Return the (X, Y) coordinate for the center point of the cell that contains the specified text.  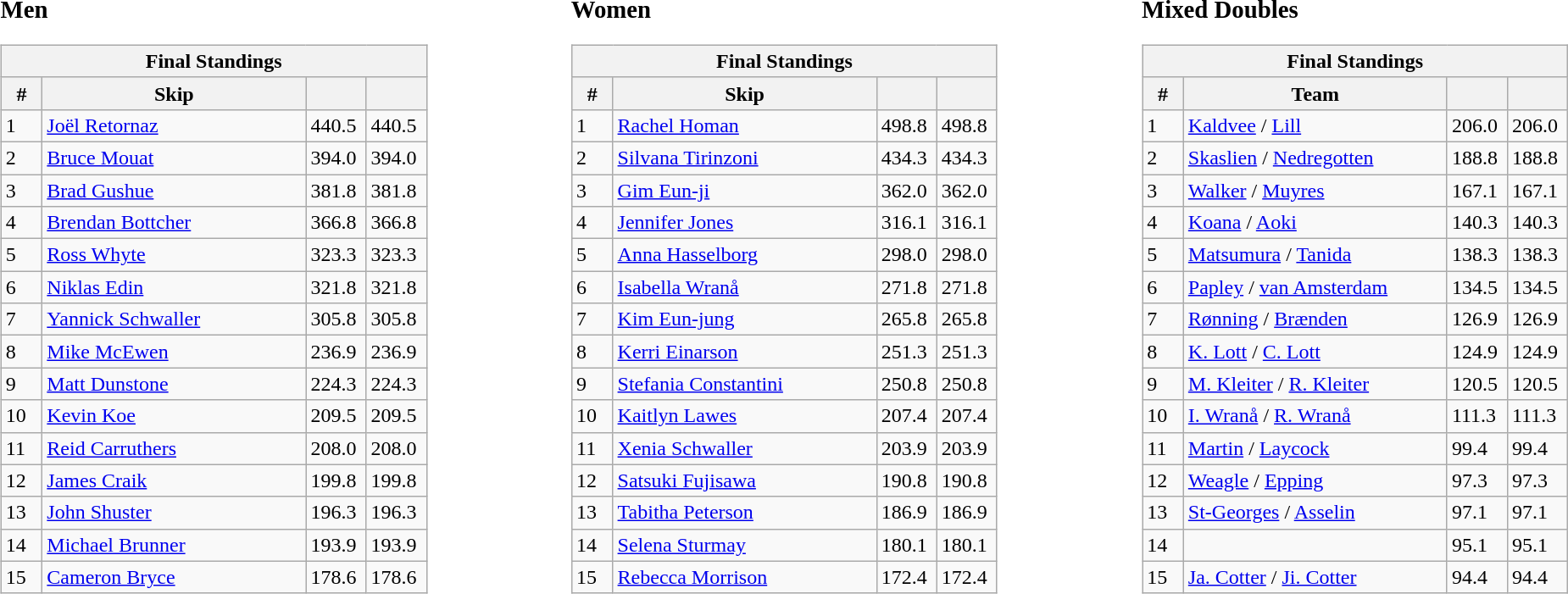
K. Lott / C. Lott (1315, 352)
Isabella Wranå (744, 287)
I. Wranå / R. Wranå (1315, 416)
Reid Carruthers (175, 448)
Ja. Cotter / Ji. Cotter (1315, 577)
Tabitha Peterson (744, 513)
James Craik (175, 480)
Satsuki Fujisawa (744, 480)
Kerri Einarson (744, 352)
Michael Brunner (175, 545)
John Shuster (175, 513)
Brendan Bottcher (175, 223)
Matsumura / Tanida (1315, 255)
M. Kleiter / R. Kleiter (1315, 384)
Matt Dunstone (175, 384)
Kevin Koe (175, 416)
Kaitlyn Lawes (744, 416)
Cameron Bryce (175, 577)
Martin / Laycock (1315, 448)
St-Georges / Asselin (1315, 513)
Bruce Mouat (175, 158)
Walker / Muyres (1315, 191)
Kaldvee / Lill (1315, 125)
Kim Eun-jung (744, 319)
Team (1315, 93)
Ross Whyte (175, 255)
Joël Retornaz (175, 125)
Skaslien / Nedregotten (1315, 158)
Gim Eun-ji (744, 191)
Anna Hasselborg (744, 255)
Xenia Schwaller (744, 448)
Koana / Aoki (1315, 223)
Papley / van Amsterdam (1315, 287)
Rebecca Morrison (744, 577)
Rachel Homan (744, 125)
Mike McEwen (175, 352)
Stefania Constantini (744, 384)
Niklas Edin (175, 287)
Rønning / Brænden (1315, 319)
Brad Gushue (175, 191)
Weagle / Epping (1315, 480)
Selena Sturmay (744, 545)
Silvana Tirinzoni (744, 158)
Yannick Schwaller (175, 319)
Jennifer Jones (744, 223)
